For the text-containing cell, return its midpoint in (X, Y) coordinate format. 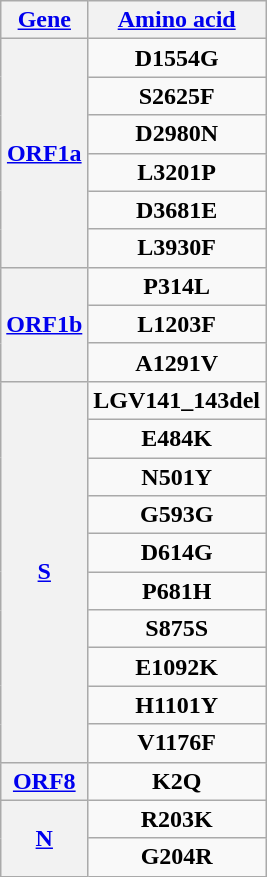
V1176F (177, 743)
G593G (177, 515)
A1291V (177, 362)
L3930F (177, 248)
D3681E (177, 210)
D2980N (177, 134)
H1101Y (177, 705)
Gene (44, 20)
P681H (177, 591)
S2625F (177, 96)
P314L (177, 286)
ORF1a (44, 153)
ORF8 (44, 781)
LGV141_143del (177, 400)
R203K (177, 819)
G204R (177, 857)
N (44, 838)
S875S (177, 629)
Amino acid (177, 20)
E1092K (177, 667)
D1554G (177, 58)
S (44, 572)
E484K (177, 438)
D614G (177, 553)
N501Y (177, 477)
K2Q (177, 781)
ORF1b (44, 324)
L3201P (177, 172)
L1203F (177, 324)
